Locate the cell with the specified text and output its (x, y) center coordinate. 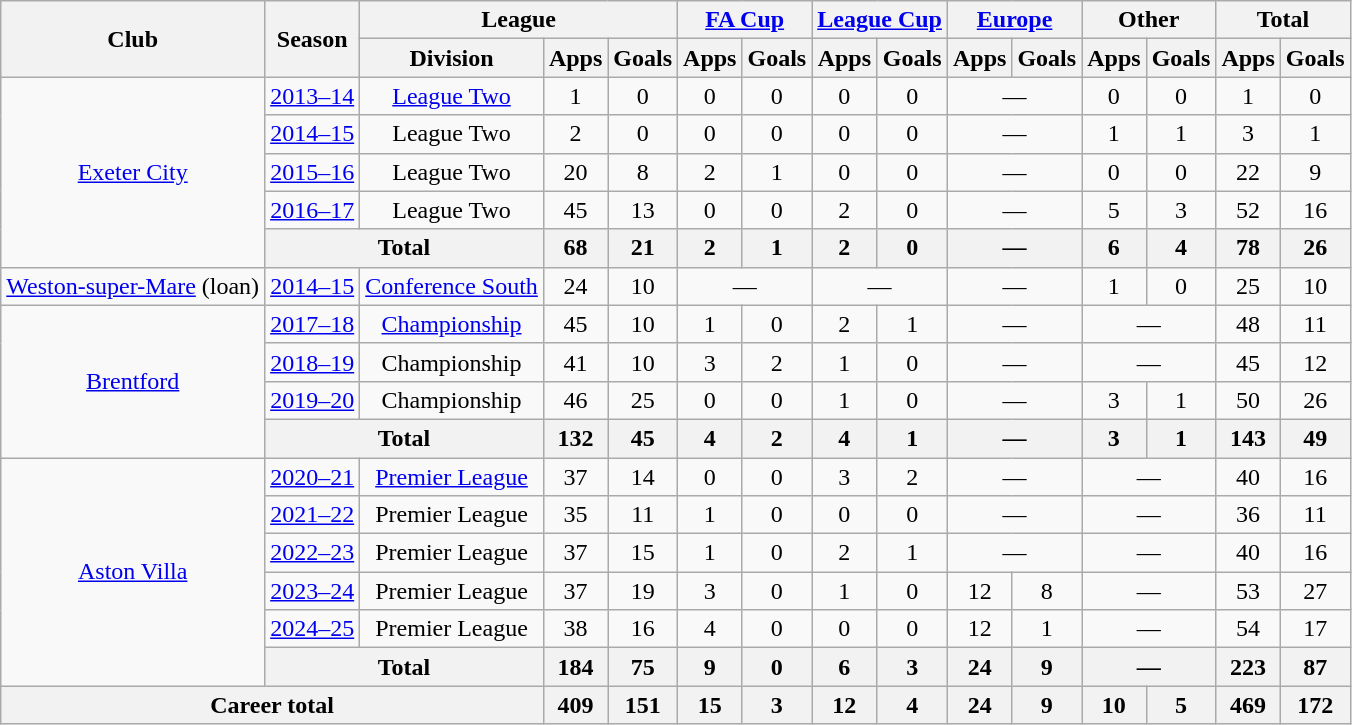
19 (643, 591)
46 (575, 400)
48 (1248, 324)
54 (1248, 629)
2016–17 (312, 210)
49 (1315, 438)
Club (133, 39)
223 (1248, 667)
68 (575, 248)
Brentford (133, 381)
53 (1248, 591)
41 (575, 362)
172 (1315, 705)
78 (1248, 248)
14 (643, 477)
52 (1248, 210)
50 (1248, 400)
184 (575, 667)
2022–23 (312, 553)
League Cup (880, 20)
21 (643, 248)
League (519, 20)
17 (1315, 629)
469 (1248, 705)
2013–14 (312, 96)
2015–16 (312, 172)
2020–21 (312, 477)
Aston Villa (133, 572)
2017–18 (312, 324)
Europe (1014, 20)
409 (575, 705)
143 (1248, 438)
2021–22 (312, 515)
132 (575, 438)
Other (1149, 20)
2023–24 (312, 591)
35 (575, 515)
87 (1315, 667)
38 (575, 629)
Division (452, 58)
Weston-super-Mare (loan) (133, 286)
151 (643, 705)
Career total (272, 705)
75 (643, 667)
22 (1248, 172)
2024–25 (312, 629)
2019–20 (312, 400)
13 (643, 210)
36 (1248, 515)
Season (312, 39)
Exeter City (133, 172)
2018–19 (312, 362)
FA Cup (745, 20)
27 (1315, 591)
20 (575, 172)
Conference South (452, 286)
